For the text-containing cell, return its midpoint in (x, y) coordinate format. 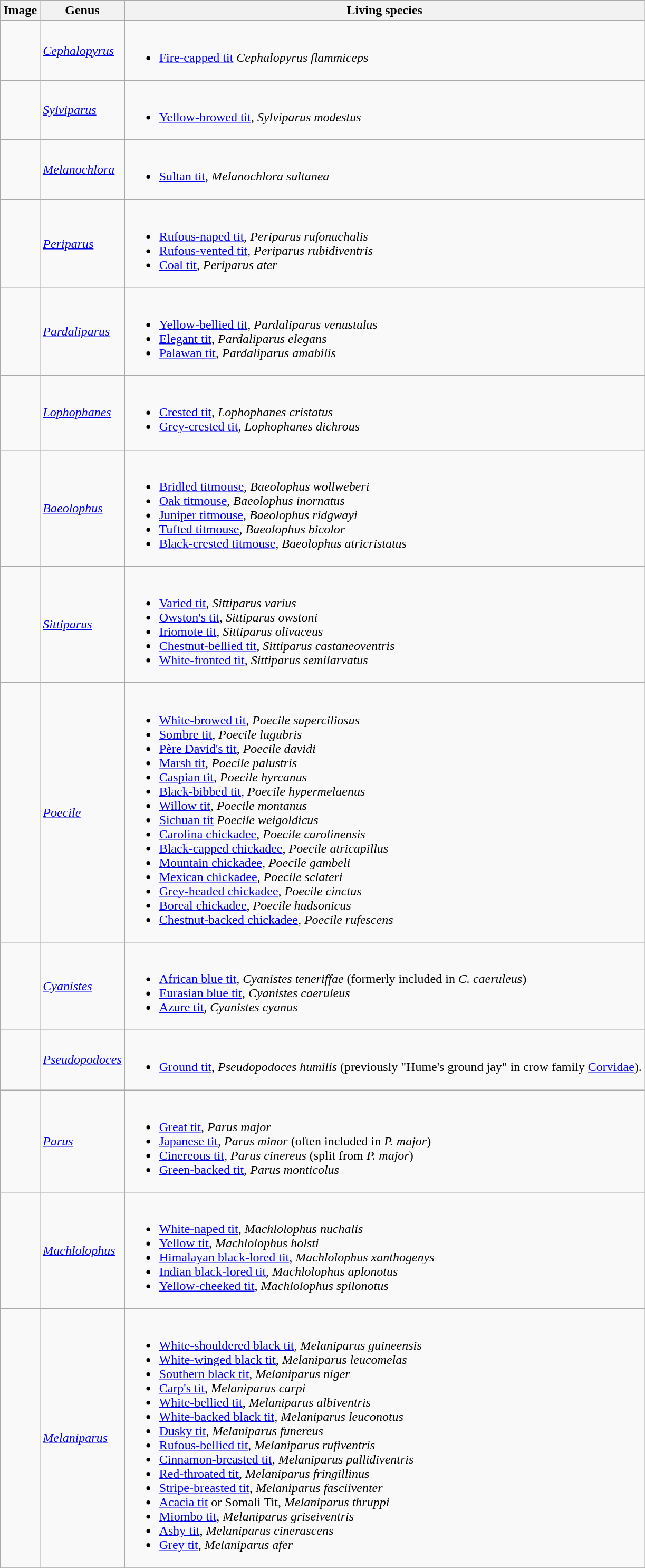
Genus (82, 11)
Living species (384, 11)
Melaniparus (82, 1438)
Lophophanes (82, 413)
Pardaliparus (82, 331)
Cyanistes (82, 986)
Parus (82, 1141)
Image (20, 11)
Sylviparus (82, 110)
Poecile (82, 812)
Machlolophus (82, 1250)
Sultan tit, Melanochlora sultanea (384, 170)
African blue tit, Cyanistes teneriffae (formerly included in C. caeruleus)Eurasian blue tit, Cyanistes caeruleusAzure tit, Cyanistes cyanus (384, 986)
Crested tit, Lophophanes cristatusGrey-crested tit, Lophophanes dichrous (384, 413)
Sittiparus (82, 625)
Cephalopyrus (82, 51)
Periparus (82, 244)
Baeolophus (82, 508)
Ground tit, Pseudopodoces humilis (previously "Hume's ground jay" in crow family Corvidae). (384, 1059)
Yellow-bellied tit, Pardaliparus venustulusElegant tit, Pardaliparus elegansPalawan tit, Pardaliparus amabilis (384, 331)
Pseudopodoces (82, 1059)
Fire-capped tit Cephalopyrus flammiceps (384, 51)
Rufous-naped tit, Periparus rufonuchalisRufous-vented tit, Periparus rubidiventrisCoal tit, Periparus ater (384, 244)
Yellow-browed tit, Sylviparus modestus (384, 110)
Melanochlora (82, 170)
